Return the [X, Y] coordinate for the center point of the cell that contains the specified text.  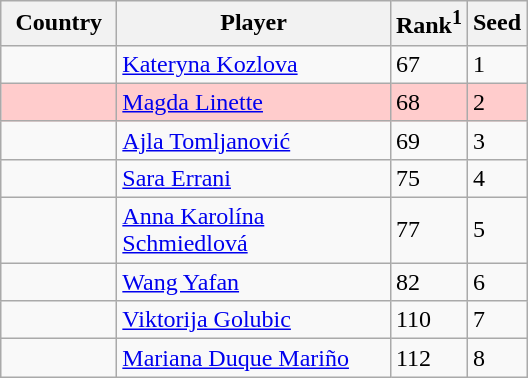
75 [428, 178]
Ajla Tomljanović [254, 140]
Rank1 [428, 24]
Sara Errani [254, 178]
82 [428, 282]
5 [496, 230]
112 [428, 358]
Magda Linette [254, 102]
67 [428, 64]
Player [254, 24]
Anna Karolína Schmiedlová [254, 230]
77 [428, 230]
6 [496, 282]
68 [428, 102]
3 [496, 140]
Seed [496, 24]
Country [59, 24]
Wang Yafan [254, 282]
Kateryna Kozlova [254, 64]
4 [496, 178]
8 [496, 358]
7 [496, 320]
Viktorija Golubic [254, 320]
69 [428, 140]
110 [428, 320]
Mariana Duque Mariño [254, 358]
2 [496, 102]
1 [496, 64]
